Detect which cell encompasses the target text, then output its [X, Y] center coordinate. 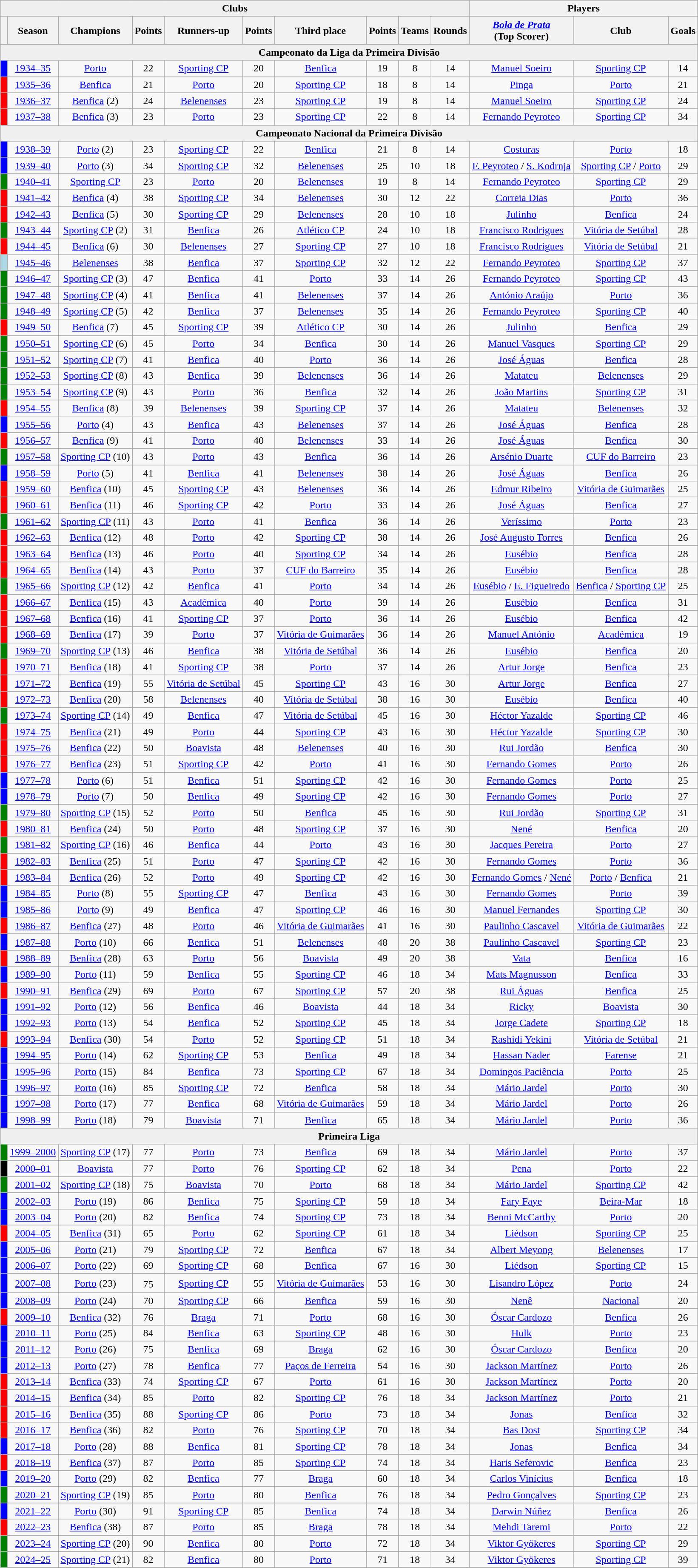
1941–42 [33, 198]
Correia Dias [521, 198]
60 [383, 1479]
Rashidi Yekini [521, 1039]
Benfica (19) [95, 683]
Benfica (20) [95, 699]
Hulk [521, 1333]
Domingos Paciência [521, 1072]
1962–63 [33, 538]
2018–19 [33, 1463]
Goals [683, 31]
Benfica (38) [95, 1527]
Porto (18) [95, 1120]
Veríssimo [521, 522]
1972–73 [33, 699]
1957–58 [33, 457]
1937–38 [33, 117]
Benfica (32) [95, 1317]
2010–11 [33, 1333]
2005–06 [33, 1249]
Bas Dost [521, 1430]
Jorge Cadete [521, 1023]
Benfica (5) [95, 214]
Benfica / Sporting CP [621, 586]
Porto (24) [95, 1301]
Porto (23) [95, 1284]
Sporting CP (20) [95, 1543]
Benfica (31) [95, 1233]
1940–41 [33, 181]
1982–83 [33, 861]
Benfica (30) [95, 1039]
2002–03 [33, 1201]
António Araújo [521, 295]
Primeira Liga [349, 1136]
Porto (11) [95, 974]
Benfica (17) [95, 635]
Benfica (3) [95, 117]
Porto (21) [95, 1249]
Rui Águas [521, 991]
1953–54 [33, 392]
Farense [621, 1055]
Sporting CP (16) [95, 845]
Benfica (7) [95, 327]
2020–21 [33, 1495]
1989–90 [33, 974]
1947–48 [33, 295]
1980–81 [33, 829]
Sporting CP (3) [95, 279]
Porto (14) [95, 1055]
Porto (2) [95, 149]
1997–98 [33, 1104]
91 [148, 1511]
1969–70 [33, 651]
Jacques Pereira [521, 845]
Porto (16) [95, 1088]
1959–60 [33, 489]
Benfica (26) [95, 877]
Benfica (12) [95, 538]
Benfica (27) [95, 926]
Porto (27) [95, 1365]
1968–69 [33, 635]
1988–89 [33, 958]
Fernando Gomes / Nené [521, 877]
Porto (4) [95, 424]
Sporting CP (14) [95, 715]
1987–88 [33, 942]
1994–95 [33, 1055]
Benfica (18) [95, 667]
1978–79 [33, 797]
Sporting CP (19) [95, 1495]
17 [683, 1249]
Porto (26) [95, 1349]
Porto (25) [95, 1333]
Sporting CP (21) [95, 1559]
1985–86 [33, 910]
Porto (30) [95, 1511]
Porto (15) [95, 1072]
Nenê [521, 1301]
Players [584, 9]
1945–46 [33, 263]
1995–96 [33, 1072]
1992–93 [33, 1023]
Porto (29) [95, 1479]
Porto (7) [95, 797]
Lisandro López [521, 1284]
Benfica (29) [95, 991]
1973–74 [33, 715]
2014–15 [33, 1398]
1939–40 [33, 165]
Benfica (16) [95, 618]
Bola de Prata(Top Scorer) [521, 31]
Sporting CP (6) [95, 343]
Benfica (4) [95, 198]
Edmur Ribeiro [521, 489]
Benfica (23) [95, 764]
1986–87 [33, 926]
Manuel Vasques [521, 343]
Benfica (35) [95, 1414]
Campeonato Nacional da Primeira Divisão [349, 133]
1974–75 [33, 732]
Porto (9) [95, 910]
2009–10 [33, 1317]
2008–09 [33, 1301]
Benfica (9) [95, 440]
1951–52 [33, 360]
1993–94 [33, 1039]
2011–12 [33, 1349]
1971–72 [33, 683]
Sporting CP (8) [95, 376]
2022–23 [33, 1527]
Benfica (36) [95, 1430]
Porto (17) [95, 1104]
Porto (3) [95, 165]
1991–92 [33, 1007]
Vata [521, 958]
Pena [521, 1168]
Benfica (6) [95, 247]
Manuel Fernandes [521, 910]
Clubs [235, 9]
1950–51 [33, 343]
Benfica (15) [95, 602]
Sporting CP (13) [95, 651]
Rounds [450, 31]
Benfica (10) [95, 489]
Porto / Benfica [621, 877]
15 [683, 1266]
Third place [320, 31]
1965–66 [33, 586]
Teams [415, 31]
2004–05 [33, 1233]
2000–01 [33, 1168]
2003–04 [33, 1217]
1958–59 [33, 473]
Benni McCarthy [521, 1217]
1975–76 [33, 748]
Pedro Gonçalves [521, 1495]
Costuras [521, 149]
2013–14 [33, 1381]
81 [259, 1446]
Benfica (24) [95, 829]
Haris Seferovic [521, 1463]
1963–64 [33, 554]
1955–56 [33, 424]
Benfica (13) [95, 554]
Arsénio Duarte [521, 457]
Ricky [521, 1007]
Benfica (2) [95, 101]
Porto (10) [95, 942]
Carlos Vinícius [521, 1479]
2012–13 [33, 1365]
Sporting CP (12) [95, 586]
Beira-Mar [621, 1201]
Champions [95, 31]
Pinga [521, 85]
Sporting CP (2) [95, 230]
1946–47 [33, 279]
Benfica (8) [95, 408]
1981–82 [33, 845]
1964–65 [33, 570]
2015–16 [33, 1414]
Mehdi Taremi [521, 1527]
Sporting CP (18) [95, 1185]
Benfica (33) [95, 1381]
Porto (22) [95, 1266]
Porto (20) [95, 1217]
1943–44 [33, 230]
Runners-up [203, 31]
1990–91 [33, 991]
1977–78 [33, 780]
2017–18 [33, 1446]
1970–71 [33, 667]
Nacional [621, 1301]
1979–80 [33, 813]
José Augusto Torres [521, 538]
Benfica (11) [95, 505]
Benfica (22) [95, 748]
Benfica (21) [95, 732]
1954–55 [33, 408]
2023–24 [33, 1543]
Darwin Núñez [521, 1511]
Sporting CP / Porto [621, 165]
Season [33, 31]
Sporting CP (11) [95, 522]
1948–49 [33, 311]
2024–25 [33, 1559]
F. Peyroteo / S. Kodrnja [521, 165]
Porto (6) [95, 780]
1936–37 [33, 101]
1934–35 [33, 68]
João Martins [521, 392]
2006–07 [33, 1266]
Hassan Nader [521, 1055]
Benfica (28) [95, 958]
Sporting CP (5) [95, 311]
1952–53 [33, 376]
1942–43 [33, 214]
Fary Faye [521, 1201]
Eusébio / E. Figueiredo [521, 586]
1961–62 [33, 522]
2001–02 [33, 1185]
Sporting CP (7) [95, 360]
1983–84 [33, 877]
Porto (19) [95, 1201]
1960–61 [33, 505]
1967–68 [33, 618]
1999–2000 [33, 1152]
Porto (5) [95, 473]
2016–17 [33, 1430]
Paços de Ferreira [320, 1365]
Porto (28) [95, 1446]
1935–36 [33, 85]
Club [621, 31]
Mats Magnusson [521, 974]
Benfica (25) [95, 861]
1949–50 [33, 327]
Sporting CP (9) [95, 392]
1976–77 [33, 764]
Porto (13) [95, 1023]
1996–97 [33, 1088]
Porto (8) [95, 893]
Sporting CP (17) [95, 1152]
1966–67 [33, 602]
Nené [521, 829]
1944–45 [33, 247]
90 [148, 1543]
57 [383, 991]
2019–20 [33, 1479]
Manuel António [521, 635]
Albert Meyong [521, 1249]
Porto (12) [95, 1007]
Benfica (37) [95, 1463]
Sporting CP (4) [95, 295]
1938–39 [33, 149]
Benfica (14) [95, 570]
1998–99 [33, 1120]
2021–22 [33, 1511]
1956–57 [33, 440]
Benfica (34) [95, 1398]
1984–85 [33, 893]
2007–08 [33, 1284]
Sporting CP (10) [95, 457]
Campeonato da Liga da Primeira Divisão [349, 52]
Sporting CP (15) [95, 813]
